Provide the [X, Y] coordinate of the cell's center where the given text is located.  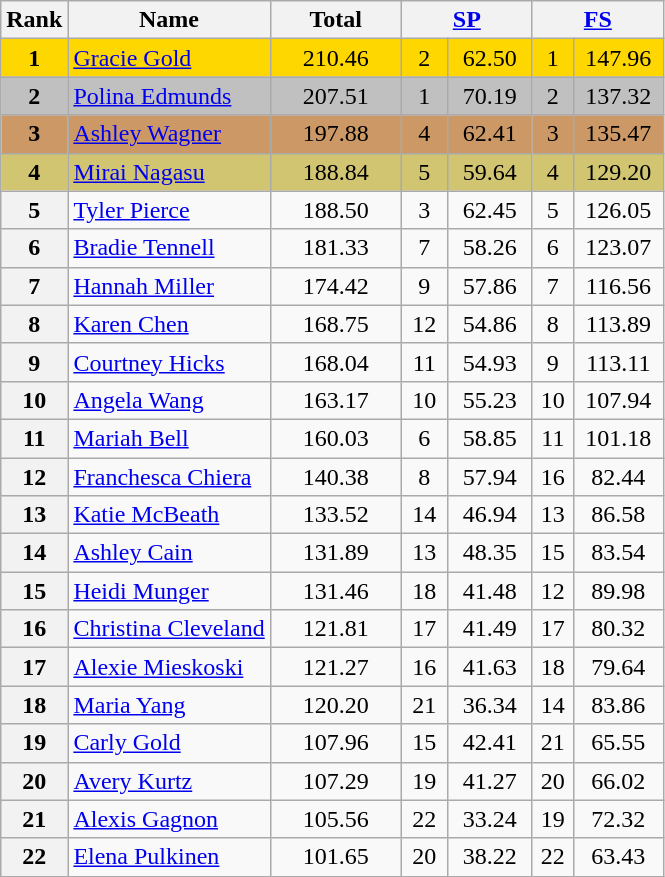
38.22 [490, 857]
105.56 [336, 819]
Angela Wang [169, 400]
33.24 [490, 819]
57.94 [490, 477]
41.49 [490, 629]
89.98 [618, 591]
Hannah Miller [169, 286]
41.27 [490, 781]
42.41 [490, 743]
Total [336, 20]
Heidi Munger [169, 591]
Gracie Gold [169, 58]
46.94 [490, 515]
54.86 [490, 324]
168.04 [336, 362]
Ashley Cain [169, 553]
83.54 [618, 553]
147.96 [618, 58]
207.51 [336, 96]
181.33 [336, 248]
113.89 [618, 324]
83.86 [618, 705]
62.50 [490, 58]
58.85 [490, 438]
131.89 [336, 553]
66.02 [618, 781]
86.58 [618, 515]
62.41 [490, 134]
72.32 [618, 819]
174.42 [336, 286]
63.43 [618, 857]
188.50 [336, 210]
Mirai Nagasu [169, 172]
48.35 [490, 553]
36.34 [490, 705]
Bradie Tennell [169, 248]
188.84 [336, 172]
58.26 [490, 248]
168.75 [336, 324]
55.23 [490, 400]
Carly Gold [169, 743]
197.88 [336, 134]
101.65 [336, 857]
Name [169, 20]
Maria Yang [169, 705]
Ashley Wagner [169, 134]
Karen Chen [169, 324]
140.38 [336, 477]
SP [466, 20]
41.48 [490, 591]
Polina Edmunds [169, 96]
116.56 [618, 286]
Avery Kurtz [169, 781]
107.94 [618, 400]
Tyler Pierce [169, 210]
163.17 [336, 400]
129.20 [618, 172]
210.46 [336, 58]
Franchesca Chiera [169, 477]
121.81 [336, 629]
133.52 [336, 515]
41.63 [490, 667]
62.45 [490, 210]
120.20 [336, 705]
79.64 [618, 667]
Alexis Gagnon [169, 819]
65.55 [618, 743]
Courtney Hicks [169, 362]
135.47 [618, 134]
Christina Cleveland [169, 629]
80.32 [618, 629]
107.29 [336, 781]
123.07 [618, 248]
70.19 [490, 96]
82.44 [618, 477]
59.64 [490, 172]
126.05 [618, 210]
Mariah Bell [169, 438]
131.46 [336, 591]
137.32 [618, 96]
57.86 [490, 286]
Alexie Mieskoski [169, 667]
FS [598, 20]
121.27 [336, 667]
Rank [34, 20]
Elena Pulkinen [169, 857]
Katie McBeath [169, 515]
107.96 [336, 743]
54.93 [490, 362]
101.18 [618, 438]
113.11 [618, 362]
160.03 [336, 438]
